Scan for the cell matching the given text and deliver its [X, Y] coordinate at center. 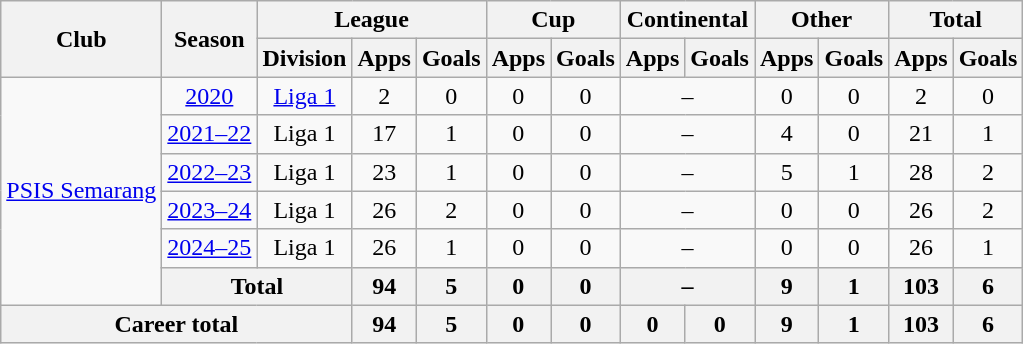
2023–24 [210, 210]
28 [921, 172]
23 [384, 172]
17 [384, 134]
21 [921, 134]
PSIS Semarang [82, 191]
2024–25 [210, 248]
Club [82, 39]
2022–23 [210, 172]
4 [786, 134]
Season [210, 39]
League [372, 20]
Cup [553, 20]
Other [821, 20]
Division [304, 58]
2020 [210, 96]
2021–22 [210, 134]
Career total [176, 324]
Continental [687, 20]
